Identify which cell holds the provided text, then report its [X, Y] central coordinate. 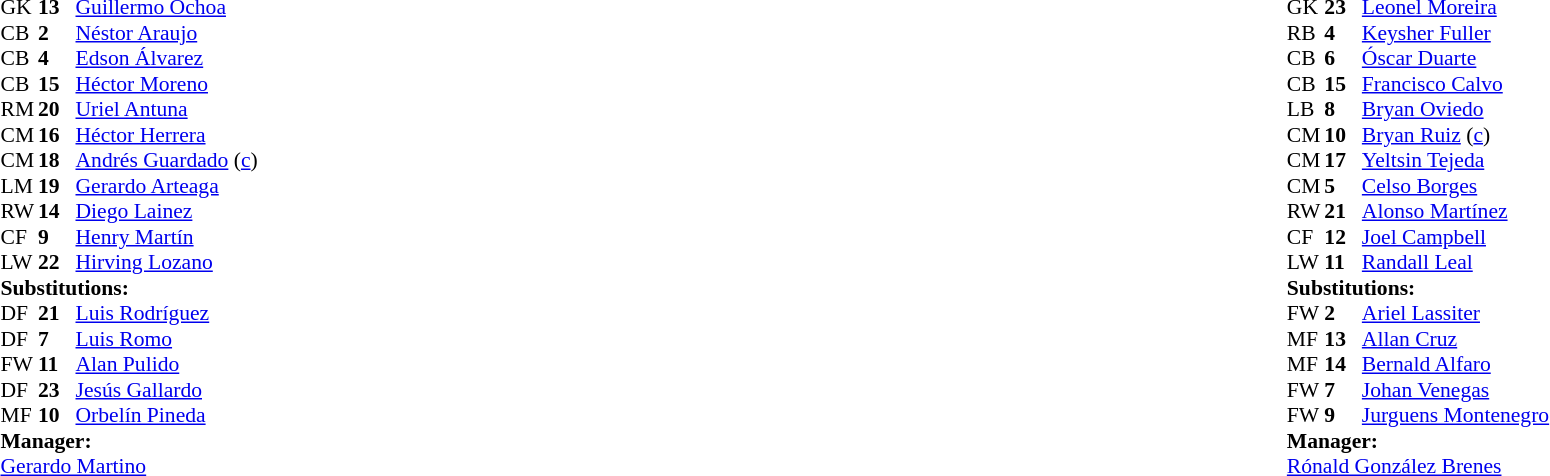
8 [1343, 109]
16 [57, 135]
Joel Campbell [1456, 237]
5 [1343, 186]
Jurguens Montenegro [1456, 415]
18 [57, 161]
Andrés Guardado (c) [167, 161]
17 [1343, 161]
Johan Venegas [1456, 390]
19 [57, 186]
Edson Álvarez [167, 59]
Luis Romo [167, 339]
Yeltsin Tejeda [1456, 161]
23 [57, 390]
12 [1343, 237]
6 [1343, 59]
Uriel Antuna [167, 109]
20 [57, 109]
Orbelín Pineda [167, 415]
Ariel Lassiter [1456, 313]
Néstor Araujo [167, 33]
Henry Martín [167, 237]
22 [57, 263]
Bryan Oviedo [1456, 109]
Héctor Herrera [167, 135]
Bernald Alfaro [1456, 365]
Óscar Duarte [1456, 59]
Francisco Calvo [1456, 84]
Randall Leal [1456, 263]
Diego Lainez [167, 211]
Celso Borges [1456, 186]
Héctor Moreno [167, 84]
LB [1306, 109]
Bryan Ruiz (c) [1456, 135]
Jesús Gallardo [167, 390]
Keysher Fuller [1456, 33]
Hirving Lozano [167, 263]
13 [1343, 339]
RM [19, 109]
LM [19, 186]
Luis Rodríguez [167, 313]
RB [1306, 33]
Alan Pulido [167, 365]
Gerardo Arteaga [167, 186]
Allan Cruz [1456, 339]
Alonso Martínez [1456, 211]
